Extract the [x, y] coordinate from the center of the cell holding the provided text.  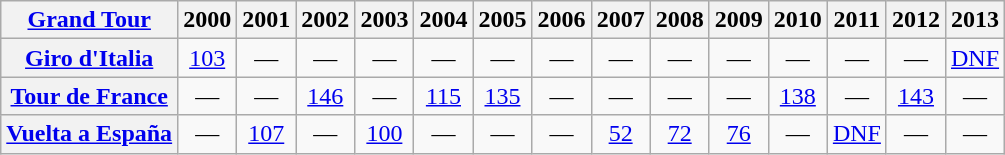
2008 [680, 20]
2000 [208, 20]
2011 [856, 20]
2004 [444, 20]
2005 [502, 20]
135 [502, 96]
2003 [384, 20]
103 [208, 58]
2002 [326, 20]
146 [326, 96]
143 [916, 96]
72 [680, 134]
138 [798, 96]
2012 [916, 20]
2013 [974, 20]
Vuelta a España [90, 134]
2006 [562, 20]
115 [444, 96]
Giro d'Italia [90, 58]
2009 [738, 20]
100 [384, 134]
76 [738, 134]
2007 [620, 20]
2010 [798, 20]
52 [620, 134]
2001 [266, 20]
Grand Tour [90, 20]
107 [266, 134]
Tour de France [90, 96]
